Pinpoint the cell where the given text exists, returning its (x, y) midpoint coordinate. 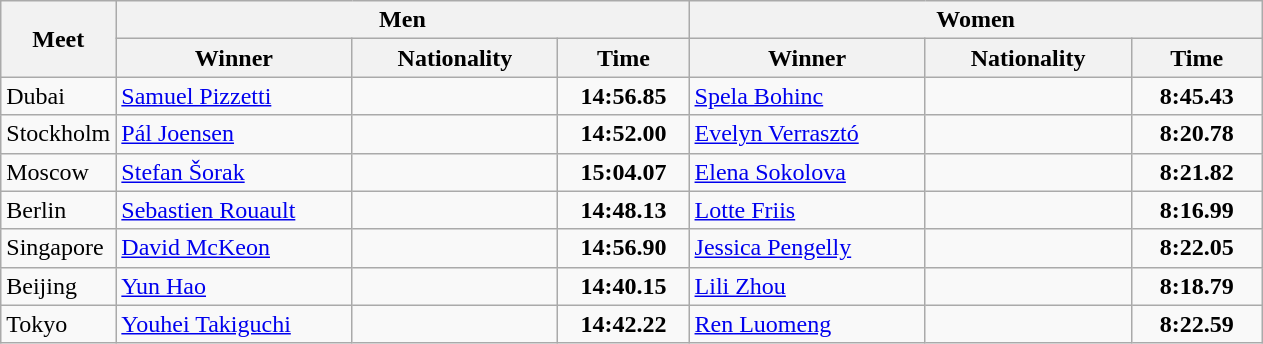
Singapore (58, 248)
Berlin (58, 210)
Sebastien Rouault (234, 210)
Moscow (58, 172)
Meet (58, 39)
14:56.85 (624, 96)
14:42.22 (624, 324)
15:04.07 (624, 172)
Dubai (58, 96)
Tokyo (58, 324)
Jessica Pengelly (807, 248)
Elena Sokolova (807, 172)
Ren Luomeng (807, 324)
Lili Zhou (807, 286)
8:20.78 (1196, 134)
David McKeon (234, 248)
8:21.82 (1196, 172)
Stefan Šorak (234, 172)
Stockholm (58, 134)
14:52.00 (624, 134)
Women (976, 20)
14:40.15 (624, 286)
Evelyn Verrasztó (807, 134)
Spela Bohinc (807, 96)
8:45.43 (1196, 96)
Beijing (58, 286)
14:56.90 (624, 248)
Youhei Takiguchi (234, 324)
8:22.05 (1196, 248)
14:48.13 (624, 210)
Pál Joensen (234, 134)
Men (402, 20)
Yun Hao (234, 286)
8:16.99 (1196, 210)
Lotte Friis (807, 210)
8:18.79 (1196, 286)
Samuel Pizzetti (234, 96)
8:22.59 (1196, 324)
